Scan for the cell matching the given text and deliver its (X, Y) coordinate at center. 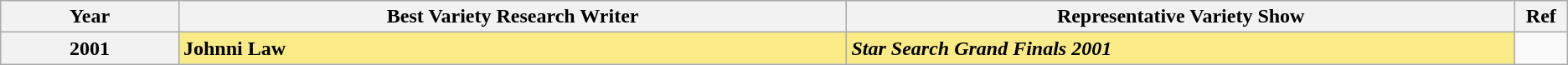
Star Search Grand Finals 2001 (1181, 48)
Johnni Law (513, 48)
Representative Variety Show (1181, 17)
Year (90, 17)
2001 (90, 48)
Best Variety Research Writer (513, 17)
Ref (1541, 17)
